Provide the [X, Y] coordinate of the cell's center where the given text is located.  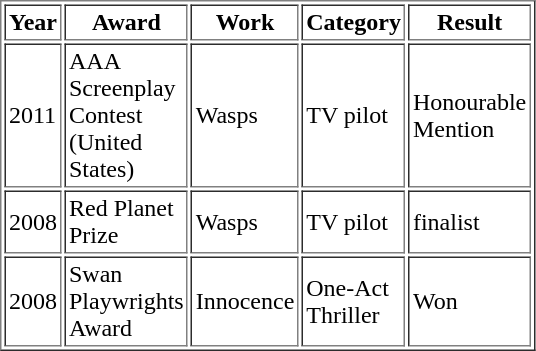
Category [354, 22]
Year [32, 22]
Swan Playwrights Award [126, 301]
2011 [32, 116]
One-Act Thriller [354, 301]
Work [245, 22]
Result [469, 22]
Won [469, 301]
Red Planet Prize [126, 222]
finalist [469, 222]
Honourable Mention [469, 116]
Award [126, 22]
AAA Screenplay Contest (United States) [126, 116]
Innocence [245, 301]
